Capture the cell that displays the provided text and extract its [X, Y] central coordinate. 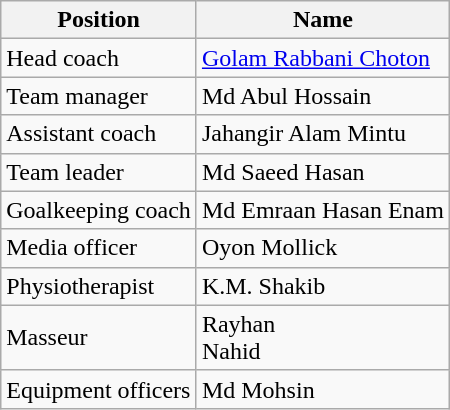
Equipment officers [99, 389]
Team manager [99, 96]
Head coach [99, 58]
Jahangir Alam Mintu [322, 134]
Md Emraan Hasan Enam [322, 210]
Name [322, 20]
Physiotherapist [99, 286]
Md Abul Hossain [322, 96]
Position [99, 20]
Golam Rabbani Choton [322, 58]
Assistant coach [99, 134]
Rayhan Nahid [322, 338]
Oyon Mollick [322, 248]
Team leader [99, 172]
Masseur [99, 338]
Md Mohsin [322, 389]
Md Saeed Hasan [322, 172]
Goalkeeping coach [99, 210]
K.M. Shakib [322, 286]
Media officer [99, 248]
